Detect which cell encompasses the target text, then output its [x, y] center coordinate. 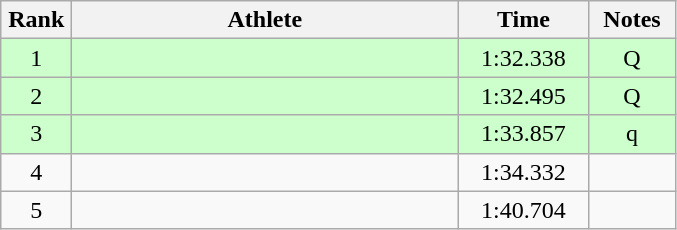
1:33.857 [524, 134]
3 [36, 134]
5 [36, 210]
1:34.332 [524, 172]
1 [36, 58]
Time [524, 20]
Notes [632, 20]
Athlete [265, 20]
q [632, 134]
2 [36, 96]
Rank [36, 20]
1:32.338 [524, 58]
4 [36, 172]
1:32.495 [524, 96]
1:40.704 [524, 210]
